Scan for the cell matching the given text and deliver its (X, Y) coordinate at center. 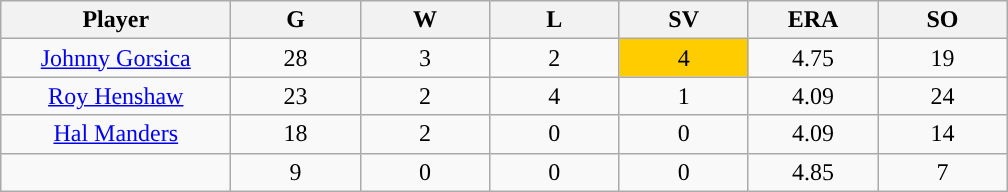
1 (684, 96)
18 (296, 134)
24 (942, 96)
3 (424, 58)
28 (296, 58)
Roy Henshaw (116, 96)
9 (296, 172)
14 (942, 134)
19 (942, 58)
W (424, 20)
Hal Manders (116, 134)
23 (296, 96)
SO (942, 20)
SV (684, 20)
Player (116, 20)
G (296, 20)
L (554, 20)
7 (942, 172)
4.75 (812, 58)
Johnny Gorsica (116, 58)
4.85 (812, 172)
ERA (812, 20)
